Locate the cell with the specified text and output its [X, Y] center coordinate. 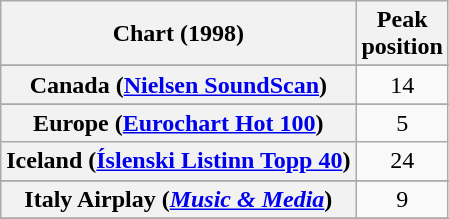
Canada (Nielsen SoundScan) [178, 85]
5 [402, 123]
9 [402, 199]
Iceland (Íslenski Listinn Topp 40) [178, 161]
Europe (Eurochart Hot 100) [178, 123]
Italy Airplay (Music & Media) [178, 199]
Chart (1998) [178, 34]
24 [402, 161]
Peakposition [402, 34]
14 [402, 85]
